Identify which cell holds the provided text, then report its [X, Y] central coordinate. 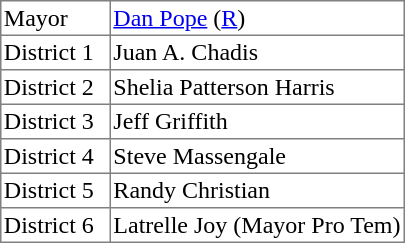
District 4 [55, 156]
Dan Pope (R) [258, 18]
District 5 [55, 190]
Shelia Patterson Harris [258, 87]
District 3 [55, 121]
Mayor [55, 18]
Randy Christian [258, 190]
District 6 [55, 225]
District 2 [55, 87]
District 1 [55, 52]
Juan A. Chadis [258, 52]
Jeff Griffith [258, 121]
Steve Massengale [258, 156]
Latrelle Joy (Mayor Pro Tem) [258, 225]
